Find where the given text appears and provide that cell's center as (X, Y) coordinate. 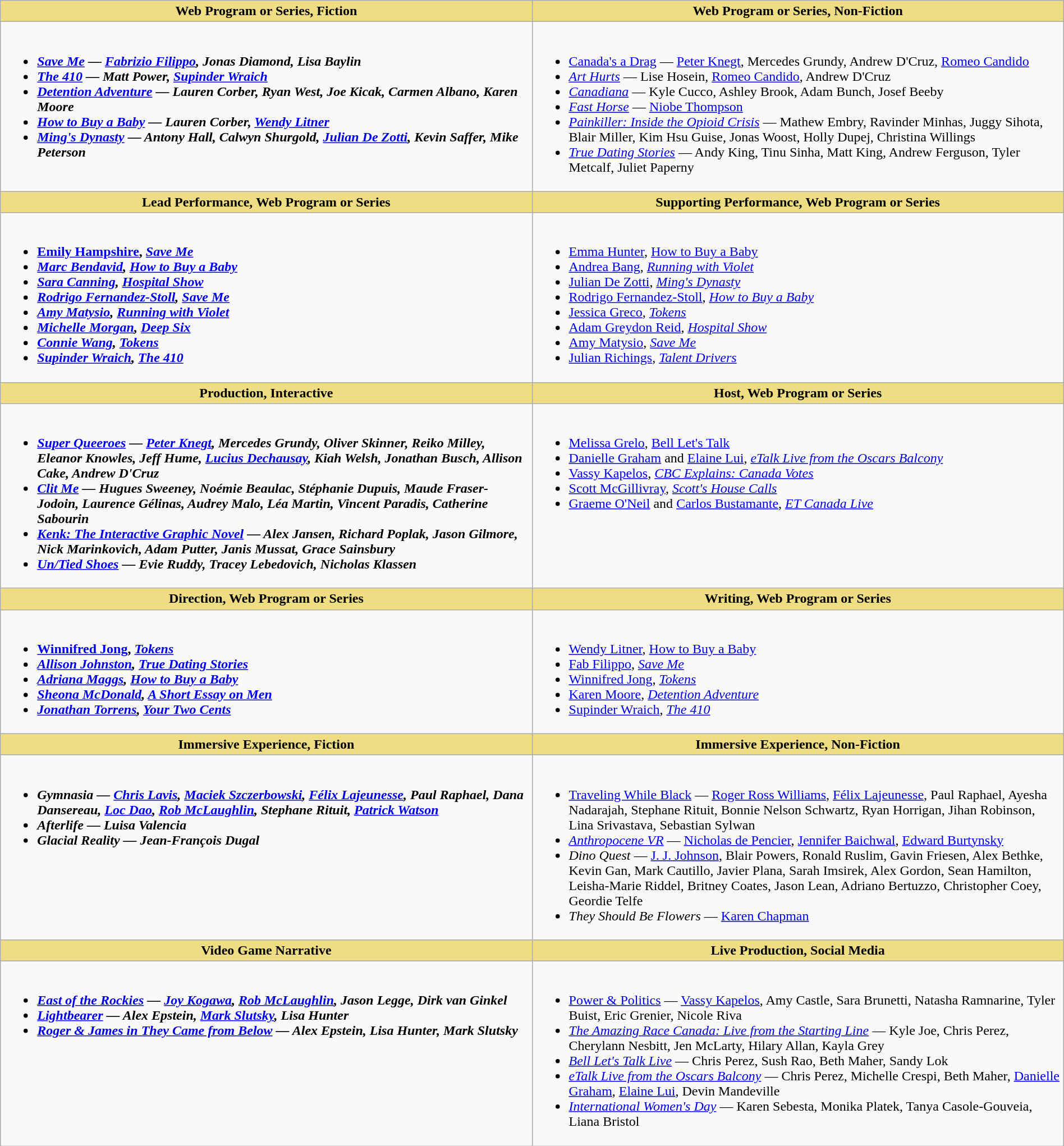
Writing, Web Program or Series (798, 599)
Live Production, Social Media (798, 950)
Production, Interactive (266, 393)
Supporting Performance, Web Program or Series (798, 202)
Direction, Web Program or Series (266, 599)
Wendy Litner, How to Buy a BabyFab Filippo, Save MeWinnifred Jong, TokensKaren Moore, Detention AdventureSupinder Wraich, The 410 (798, 671)
Immersive Experience, Fiction (266, 744)
Web Program or Series, Fiction (266, 11)
Immersive Experience, Non-Fiction (798, 744)
Host, Web Program or Series (798, 393)
Video Game Narrative (266, 950)
Web Program or Series, Non-Fiction (798, 11)
Lead Performance, Web Program or Series (266, 202)
